Provide the [X, Y] coordinate of the cell's center where the given text is located.  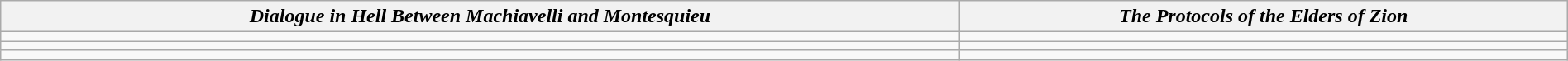
The Protocols of the Elders of Zion [1264, 16]
Dialogue in Hell Between Machiavelli and Montesquieu [480, 16]
